Detect which cell encompasses the target text, then output its [X, Y] center coordinate. 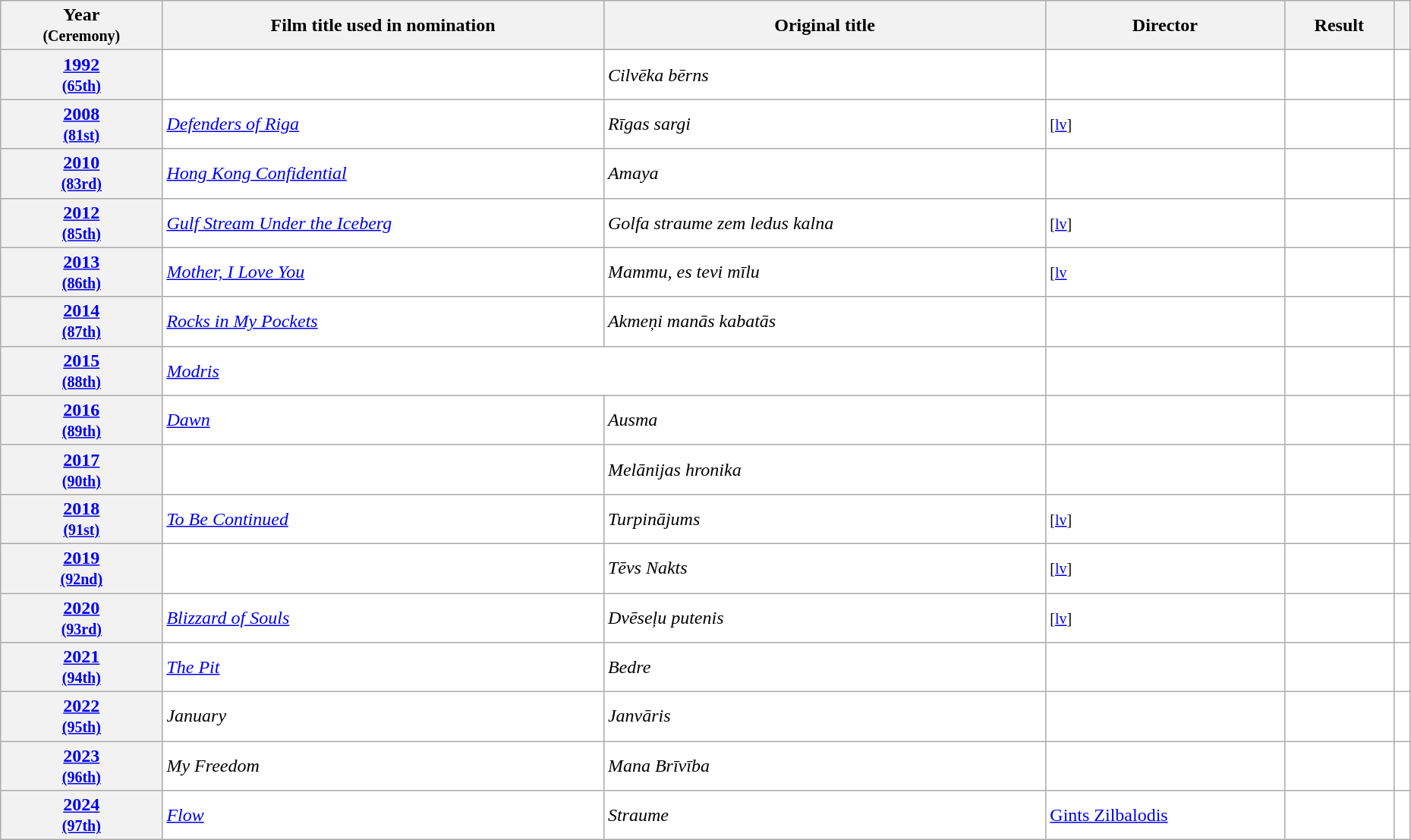
Rocks in My Pockets [383, 322]
2018(91st) [82, 519]
Flow [383, 815]
Janvāris [824, 716]
[lv [1165, 272]
2021(94th) [82, 668]
Result [1339, 26]
Straume [824, 815]
2010(83rd) [82, 173]
2014(87th) [82, 322]
Rīgas sargi [824, 124]
Dvēseļu putenis [824, 618]
2012(85th) [82, 223]
Cilvēka bērns [824, 74]
To Be Continued [383, 519]
Hong Kong Confidential [383, 173]
Akmeņi manās kabatās [824, 322]
Mother, I Love You [383, 272]
Dawn [383, 420]
Ausma [824, 420]
Mammu, es tevi mīlu [824, 272]
2008(81st) [82, 124]
The Pit [383, 668]
Modris [604, 370]
2022(95th) [82, 716]
Director [1165, 26]
Turpinājums [824, 519]
2017(90th) [82, 469]
Defenders of Riga [383, 124]
Original title [824, 26]
2020(93rd) [82, 618]
2015(88th) [82, 370]
2019(92nd) [82, 568]
Gulf Stream Under the Iceberg [383, 223]
Year(Ceremony) [82, 26]
2024(97th) [82, 815]
Melānijas hronika [824, 469]
2023(96th) [82, 766]
Mana Brīvība [824, 766]
1992(65th) [82, 74]
Tēvs Nakts [824, 568]
Gints Zilbalodis [1165, 815]
My Freedom [383, 766]
January [383, 716]
Blizzard of Souls [383, 618]
Bedre [824, 668]
2016(89th) [82, 420]
Golfa straume zem ledus kalna [824, 223]
2013(86th) [82, 272]
Amaya [824, 173]
Film title used in nomination [383, 26]
